Provide the [X, Y] coordinate of the cell's center where the given text is located.  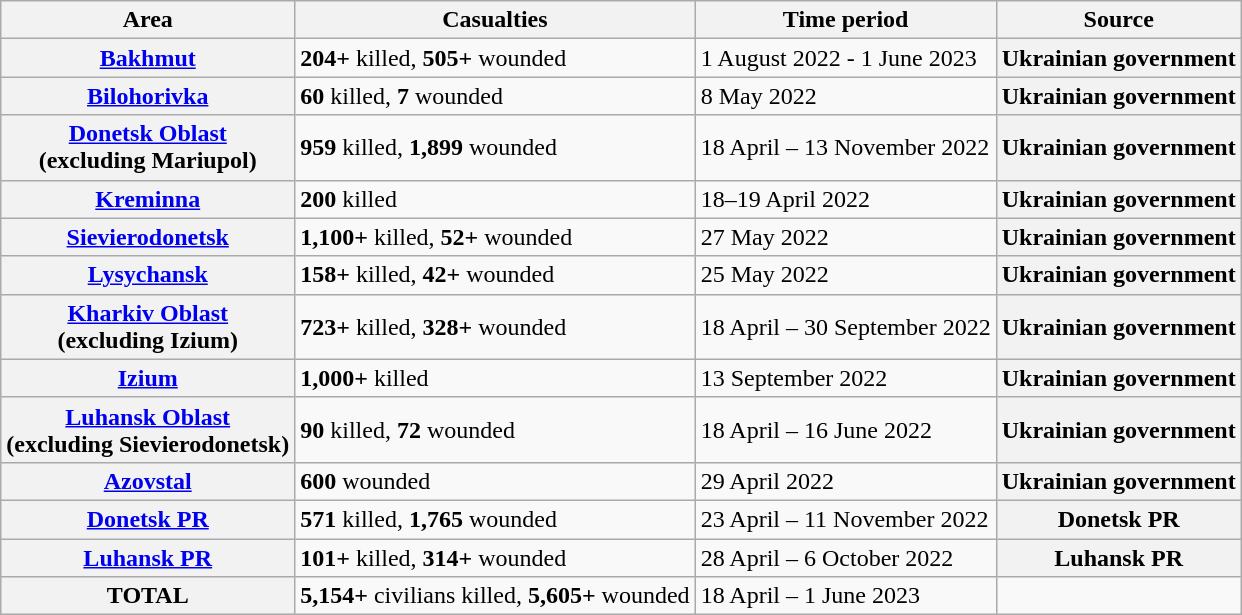
1,000+ killed [495, 378]
Bilohorivka [148, 96]
90 killed, 72 wounded [495, 430]
200 killed [495, 199]
29 April 2022 [846, 481]
571 killed, 1,765 wounded [495, 519]
Azovstal [148, 481]
18 April – 16 June 2022 [846, 430]
600 wounded [495, 481]
8 May 2022 [846, 96]
28 April – 6 October 2022 [846, 557]
723+ killed, 328+ wounded [495, 326]
Kreminna [148, 199]
Lysychansk [148, 275]
13 September 2022 [846, 378]
60 killed, 7 wounded [495, 96]
101+ killed, 314+ wounded [495, 557]
18 April – 1 June 2023 [846, 596]
25 May 2022 [846, 275]
23 April – 11 November 2022 [846, 519]
Casualties [495, 20]
1,100+ killed, 52+ wounded [495, 237]
204+ killed, 505+ wounded [495, 58]
Bakhmut [148, 58]
Area [148, 20]
Luhansk Oblast(excluding Sievierodonetsk) [148, 430]
158+ killed, 42+ wounded [495, 275]
5,154+ civilians killed, 5,605+ wounded [495, 596]
Time period [846, 20]
Kharkiv Oblast(excluding Izium) [148, 326]
Izium [148, 378]
959 killed, 1,899 wounded [495, 148]
Source [1118, 20]
Sievierodonetsk [148, 237]
18 April – 13 November 2022 [846, 148]
18–19 April 2022 [846, 199]
27 May 2022 [846, 237]
1 August 2022 - 1 June 2023 [846, 58]
Donetsk Oblast(excluding Mariupol) [148, 148]
18 April – 30 September 2022 [846, 326]
TOTAL [148, 596]
